Capture the cell that displays the provided text and extract its [X, Y] central coordinate. 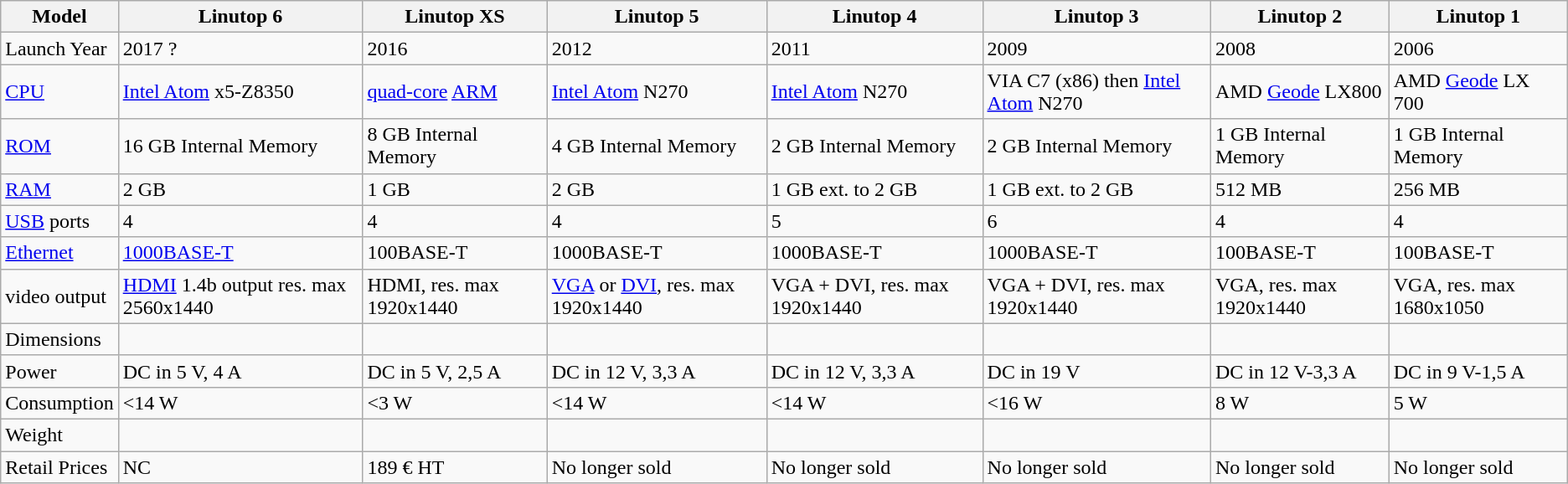
Linutop 5 [657, 17]
AMD Geode LX800 [1300, 92]
5 [874, 221]
VIA C7 (x86) then Intel Atom N270 [1096, 92]
Linutop 6 [240, 17]
DC in 9 V-1,5 A [1478, 371]
DC in 19 V [1096, 371]
DC in 12 V-3,3 A [1300, 371]
DC in 5 V, 2,5 A [455, 371]
HDMI, res. max 1920x1440 [455, 296]
Linutop 2 [1300, 17]
Weight [59, 435]
1 GB [455, 189]
<16 W [1096, 403]
Linutop 1 [1478, 17]
Model [59, 17]
Linutop 4 [874, 17]
<3 W [455, 403]
512 MB [1300, 189]
2012 [657, 49]
Linutop XS [455, 17]
HDMI 1.4b output res. max 2560x1440 [240, 296]
Ethernet [59, 253]
DC in 5 V, 4 A [240, 371]
Consumption [59, 403]
256 MB [1478, 189]
NC [240, 466]
Power [59, 371]
8 W [1300, 403]
2016 [455, 49]
Retail Prices [59, 466]
video output [59, 296]
2009 [1096, 49]
ROM [59, 146]
8 GB Internal Memory [455, 146]
VGA, res. max 1680x1050 [1478, 296]
RAM [59, 189]
VGA, res. max 1920x1440 [1300, 296]
2006 [1478, 49]
USB ports [59, 221]
6 [1096, 221]
AMD Geode LX 700 [1478, 92]
VGA or DVI, res. max 1920x1440 [657, 296]
2008 [1300, 49]
4 GB Internal Memory [657, 146]
CPU [59, 92]
2011 [874, 49]
Dimensions [59, 339]
2017 ? [240, 49]
5 W [1478, 403]
Launch Year [59, 49]
Linutop 3 [1096, 17]
189 € HT [455, 466]
quad-core ARM [455, 92]
Intel Atom x5-Z8350 [240, 92]
16 GB Internal Memory [240, 146]
